Detect which cell encompasses the target text, then output its [x, y] center coordinate. 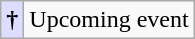
† [12, 20]
Upcoming event [109, 20]
